Provide the [x, y] coordinate of the cell's center where the given text is located.  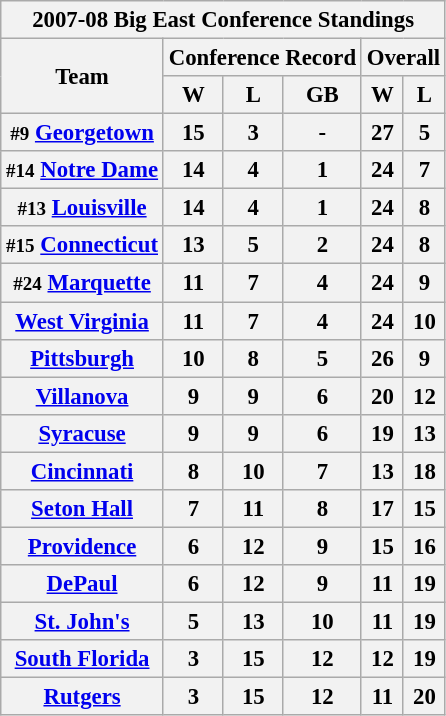
DePaul [82, 584]
#9 Georgetown [82, 133]
South Florida [82, 659]
#24 Marquette [82, 283]
18 [424, 471]
Pittsburgh [82, 358]
16 [424, 546]
Overall [403, 58]
#14 Notre Dame [82, 170]
Seton Hall [82, 509]
Rutgers [82, 697]
Cincinnati [82, 471]
West Virginia [82, 321]
Syracuse [82, 433]
- [322, 133]
GB [322, 95]
St. John's [82, 621]
#15 Connecticut [82, 245]
2007-08 Big East Conference Standings [224, 20]
Providence [82, 546]
Team [82, 76]
17 [382, 509]
2 [322, 245]
Villanova [82, 396]
26 [382, 358]
27 [382, 133]
#13 Louisville [82, 208]
Conference Record [262, 58]
